From the cell containing the given text, extract its center point as [X, Y] coordinate. 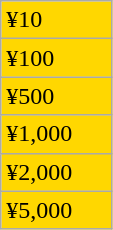
¥100 [56, 58]
¥500 [56, 96]
¥5,000 [56, 210]
¥2,000 [56, 172]
¥10 [56, 20]
¥1,000 [56, 134]
